Pinpoint the cell where the given text exists, returning its [x, y] midpoint coordinate. 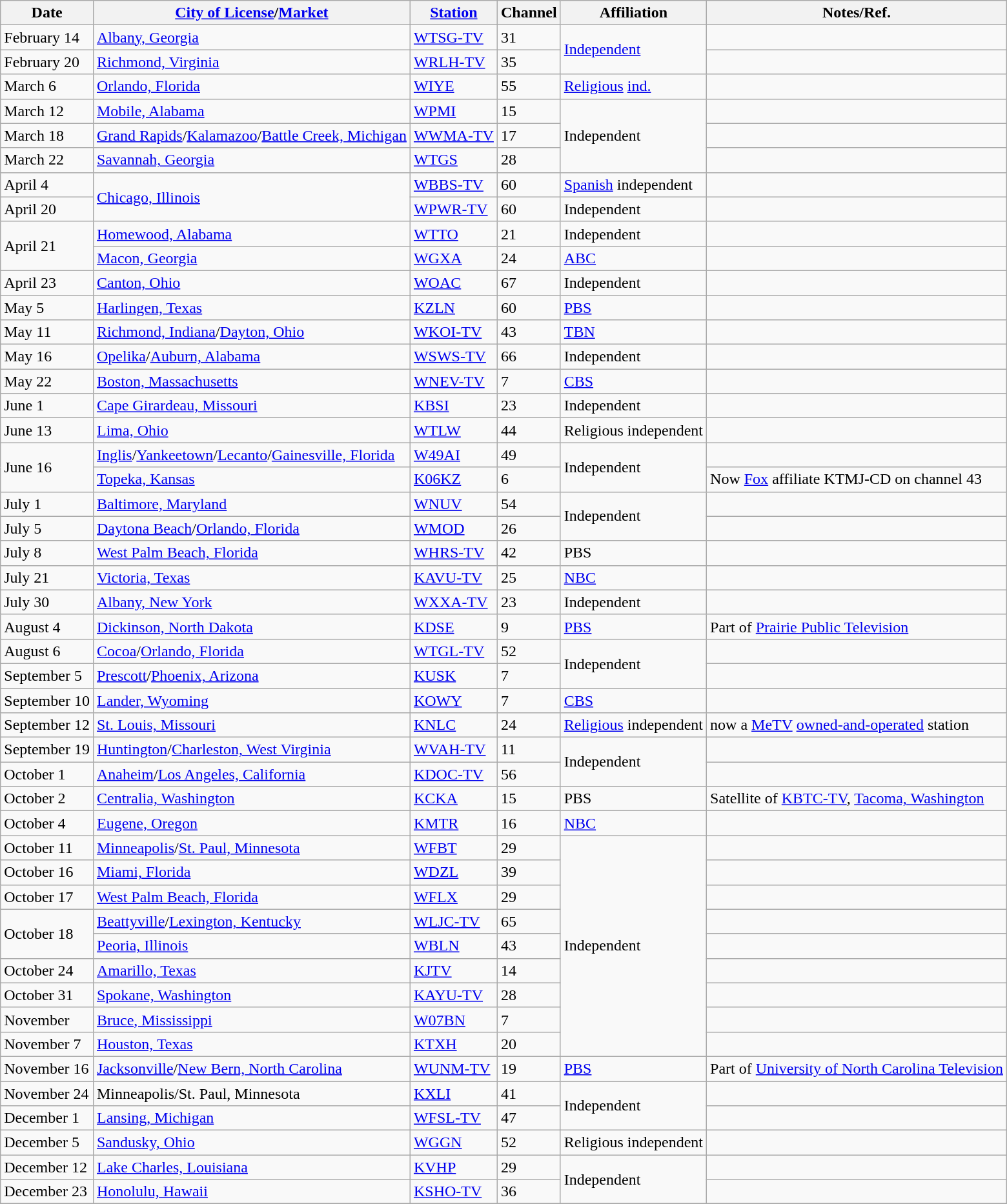
Religious ind. [633, 86]
W49AI [453, 455]
St. Louis, Missouri [252, 725]
Cocoa/Orlando, Florida [252, 651]
Jacksonville/New Bern, North Carolina [252, 1069]
Lander, Wyoming [252, 700]
July 30 [47, 602]
9 [529, 627]
KBSI [453, 406]
Bruce, Mississippi [252, 1019]
Peoria, Illinois [252, 946]
W07BN [453, 1019]
WGXA [453, 258]
WWMA-TV [453, 135]
Honolulu, Hawaii [252, 1192]
November [47, 1019]
WNUV [453, 504]
Now Fox affiliate KTMJ-CD on channel 43 [857, 479]
KVHP [453, 1167]
Homewood, Alabama [252, 234]
KSHO-TV [453, 1192]
September 5 [47, 676]
October 18 [47, 934]
WVAH-TV [453, 750]
Satellite of KBTC-TV, Tacoma, Washington [857, 799]
49 [529, 455]
November 24 [47, 1094]
WFLX [453, 897]
February 14 [47, 37]
WKOI-TV [453, 332]
Albany, New York [252, 602]
WPMI [453, 111]
17 [529, 135]
now a MeTV owned-and-operated station [857, 725]
Part of Prairie Public Television [857, 627]
WLJC-TV [453, 921]
Opelika/Auburn, Alabama [252, 357]
Canton, Ohio [252, 283]
KOWY [453, 700]
Topeka, Kansas [252, 479]
54 [529, 504]
WTTO [453, 234]
WFBT [453, 848]
KAVU-TV [453, 577]
Orlando, Florida [252, 86]
Harlingen, Texas [252, 308]
WNEV-TV [453, 381]
February 20 [47, 62]
November 7 [47, 1044]
67 [529, 283]
December 12 [47, 1167]
October 4 [47, 823]
WRLH-TV [453, 62]
Huntington/Charleston, West Virginia [252, 750]
July 1 [47, 504]
47 [529, 1118]
Date [47, 13]
35 [529, 62]
WTSG-TV [453, 37]
Macon, Georgia [252, 258]
Miami, Florida [252, 872]
Richmond, Virginia [252, 62]
City of License/Market [252, 13]
September 19 [47, 750]
19 [529, 1069]
TBN [633, 332]
K06KZ [453, 479]
March 12 [47, 111]
20 [529, 1044]
October 16 [47, 872]
May 16 [47, 357]
6 [529, 479]
October 31 [47, 995]
March 18 [47, 135]
21 [529, 234]
WSWS-TV [453, 357]
Grand Rapids/Kalamazoo/Battle Creek, Michigan [252, 135]
KXLI [453, 1094]
Anaheim/Los Angeles, California [252, 774]
42 [529, 553]
Chicago, Illinois [252, 197]
KUSK [453, 676]
November 16 [47, 1069]
May 11 [47, 332]
March 6 [47, 86]
41 [529, 1094]
Centralia, Washington [252, 799]
Richmond, Indiana/Dayton, Ohio [252, 332]
Prescott/Phoenix, Arizona [252, 676]
June 1 [47, 406]
October 11 [47, 848]
September 12 [47, 725]
WTGS [453, 160]
Albany, Georgia [252, 37]
39 [529, 872]
KAYU-TV [453, 995]
WOAC [453, 283]
ABC [633, 258]
Lake Charles, Louisiana [252, 1167]
Affiliation [633, 13]
April 23 [47, 283]
WUNM-TV [453, 1069]
Baltimore, Maryland [252, 504]
KZLN [453, 308]
June 16 [47, 467]
October 24 [47, 970]
26 [529, 528]
Inglis/Yankeetown/Lecanto/Gainesville, Florida [252, 455]
Spokane, Washington [252, 995]
Victoria, Texas [252, 577]
25 [529, 577]
August 6 [47, 651]
Notes/Ref. [857, 13]
March 22 [47, 160]
WFSL-TV [453, 1118]
Amarillo, Texas [252, 970]
July 21 [47, 577]
October 2 [47, 799]
April 21 [47, 246]
66 [529, 357]
Station [453, 13]
Lansing, Michigan [252, 1118]
December 5 [47, 1143]
KDOC-TV [453, 774]
KCKA [453, 799]
WBLN [453, 946]
Beattyville/Lexington, Kentucky [252, 921]
31 [529, 37]
36 [529, 1192]
Spanish independent [633, 185]
Houston, Texas [252, 1044]
June 13 [47, 430]
WDZL [453, 872]
Lima, Ohio [252, 430]
WGGN [453, 1143]
Eugene, Oregon [252, 823]
16 [529, 823]
WMOD [453, 528]
Dickinson, North Dakota [252, 627]
Part of University of North Carolina Television [857, 1069]
WHRS-TV [453, 553]
Daytona Beach/Orlando, Florida [252, 528]
Mobile, Alabama [252, 111]
December 23 [47, 1192]
14 [529, 970]
September 10 [47, 700]
July 5 [47, 528]
October 17 [47, 897]
Sandusky, Ohio [252, 1143]
May 5 [47, 308]
Cape Girardeau, Missouri [252, 406]
April 20 [47, 209]
KDSE [453, 627]
May 22 [47, 381]
KJTV [453, 970]
Savannah, Georgia [252, 160]
KNLC [453, 725]
WTLW [453, 430]
KMTR [453, 823]
WIYE [453, 86]
August 4 [47, 627]
December 1 [47, 1118]
July 8 [47, 553]
Boston, Massachusetts [252, 381]
55 [529, 86]
April 4 [47, 185]
Channel [529, 13]
65 [529, 921]
11 [529, 750]
WXXA-TV [453, 602]
WBBS-TV [453, 185]
KTXH [453, 1044]
WTGL-TV [453, 651]
October 1 [47, 774]
WPWR-TV [453, 209]
56 [529, 774]
44 [529, 430]
